Provide the [X, Y] coordinate of the cell's center where the given text is located.  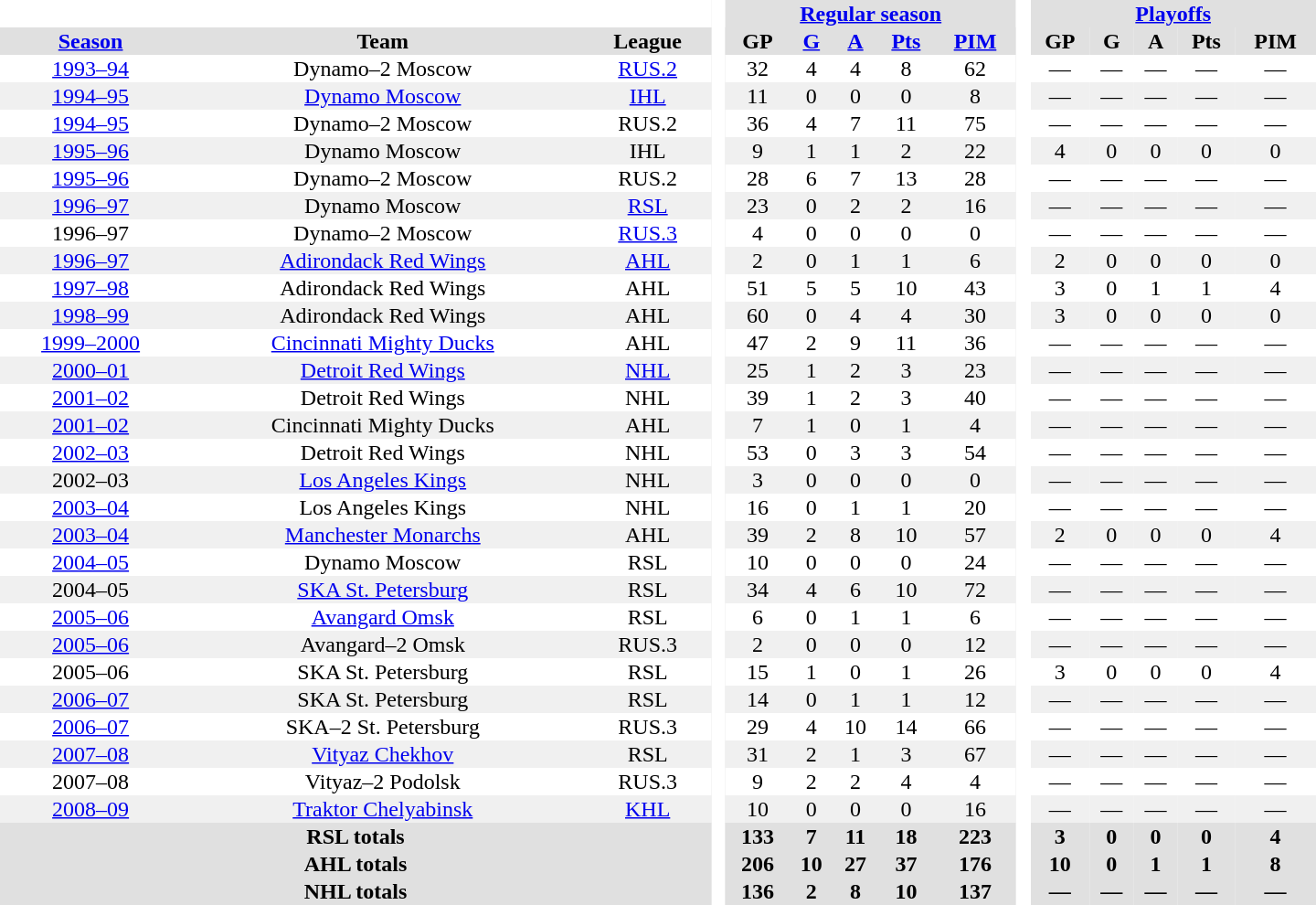
1997–98 [90, 288]
Playoffs [1173, 14]
Vityaz Chekhov [382, 754]
Avangard Omsk [382, 617]
30 [976, 315]
47 [758, 343]
53 [758, 452]
Traktor Chelyabinsk [382, 809]
22 [976, 151]
37 [906, 864]
136 [758, 891]
31 [758, 754]
Team [382, 41]
NHL totals [356, 891]
Vityaz–2 Podolsk [382, 782]
34 [758, 590]
54 [976, 452]
40 [976, 398]
43 [976, 288]
18 [906, 836]
27 [855, 864]
Regular season [870, 14]
15 [758, 672]
20 [976, 507]
25 [758, 370]
13 [906, 178]
Season [90, 41]
72 [976, 590]
1993–94 [90, 69]
1999–2000 [90, 343]
75 [976, 123]
66 [976, 727]
League [647, 41]
2000–01 [90, 370]
29 [758, 727]
62 [976, 69]
24 [976, 562]
57 [976, 535]
2008–09 [90, 809]
137 [976, 891]
133 [758, 836]
206 [758, 864]
1998–99 [90, 315]
Avangard–2 Omsk [382, 644]
KHL [647, 809]
223 [976, 836]
Manchester Monarchs [382, 535]
26 [976, 672]
51 [758, 288]
RSL totals [356, 836]
AHL totals [356, 864]
176 [976, 864]
67 [976, 754]
32 [758, 69]
60 [758, 315]
SKA–2 St. Petersburg [382, 727]
